Capture the cell that displays the provided text and extract its (x, y) central coordinate. 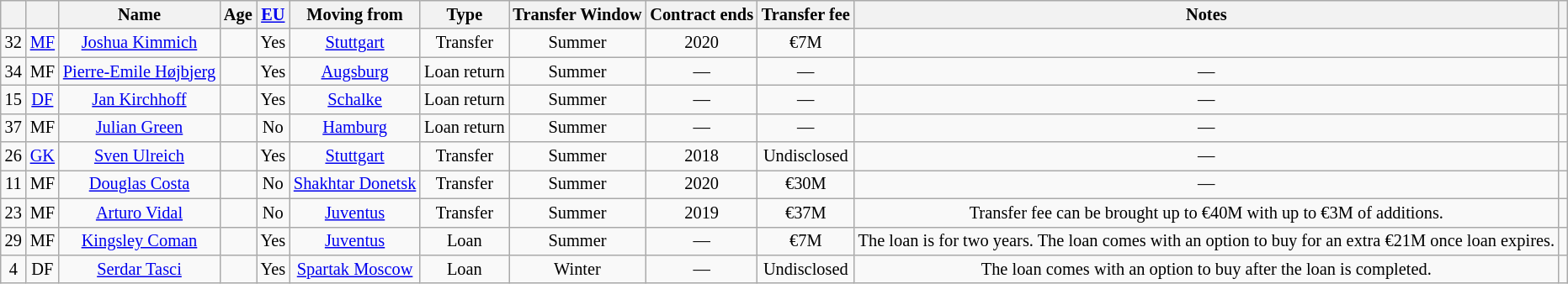
Contract ends (702, 14)
€37M (806, 213)
Arturo Vidal (140, 213)
Pierre-Emile Højbjerg (140, 71)
Serdar Tasci (140, 269)
37 (13, 128)
11 (13, 184)
Name (140, 14)
Shakhtar Donetsk (355, 184)
Hamburg (355, 128)
Type (465, 14)
2019 (702, 213)
€30M (806, 184)
Augsburg (355, 71)
23 (13, 213)
Kingsley Coman (140, 241)
26 (13, 156)
Douglas Costa (140, 184)
Julian Green (140, 128)
Transfer fee (806, 14)
The loan is for two years. The loan comes with an option to buy for an extra €21M once loan expires. (1207, 241)
32 (13, 43)
Joshua Kimmich (140, 43)
Transfer Window (577, 14)
2018 (702, 156)
Moving from (355, 14)
Sven Ulreich (140, 156)
Age (238, 14)
Winter (577, 269)
29 (13, 241)
34 (13, 71)
4 (13, 269)
15 (13, 99)
Transfer fee can be brought up to €40M with up to €3M of additions. (1207, 213)
Notes (1207, 14)
Spartak Moscow (355, 269)
GK (42, 156)
Jan Kirchhoff (140, 99)
The loan comes with an option to buy after the loan is completed. (1207, 269)
Schalke (355, 99)
EU (273, 14)
